Extract the (X, Y) coordinate from the center of the cell holding the provided text.  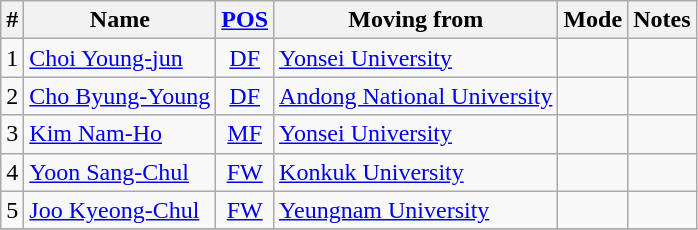
Yeungnam University (416, 210)
2 (12, 96)
# (12, 20)
Joo Kyeong-Chul (120, 210)
Cho Byung-Young (120, 96)
Yoon Sang-Chul (120, 172)
3 (12, 134)
POS (245, 20)
Moving from (416, 20)
Notes (662, 20)
Konkuk University (416, 172)
Andong National University (416, 96)
Kim Nam-Ho (120, 134)
Mode (593, 20)
4 (12, 172)
Name (120, 20)
5 (12, 210)
MF (245, 134)
1 (12, 58)
Choi Young-jun (120, 58)
